Identify which cell holds the provided text, then report its (x, y) central coordinate. 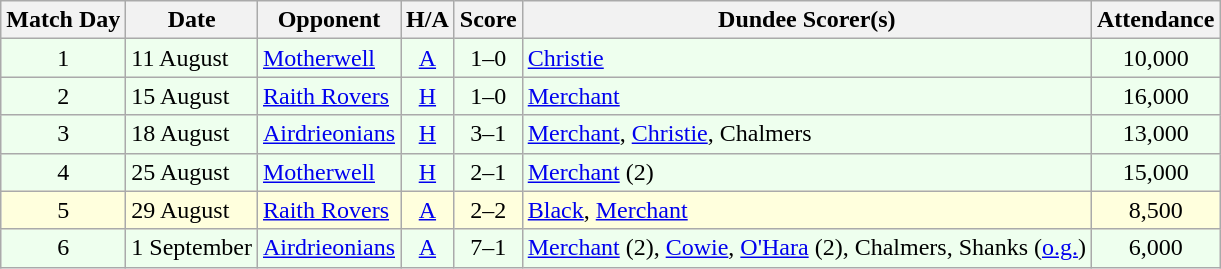
2 (64, 96)
Merchant (2) (806, 172)
16,000 (1155, 96)
2–2 (488, 210)
2–1 (488, 172)
Match Day (64, 20)
5 (64, 210)
25 August (192, 172)
Merchant, Christie, Chalmers (806, 134)
Attendance (1155, 20)
15 August (192, 96)
13,000 (1155, 134)
Black, Merchant (806, 210)
8,500 (1155, 210)
29 August (192, 210)
1 (64, 58)
1 September (192, 248)
3 (64, 134)
3–1 (488, 134)
H/A (428, 20)
7–1 (488, 248)
11 August (192, 58)
Christie (806, 58)
Dundee Scorer(s) (806, 20)
Opponent (328, 20)
18 August (192, 134)
6,000 (1155, 248)
Score (488, 20)
Date (192, 20)
4 (64, 172)
15,000 (1155, 172)
Merchant (806, 96)
Merchant (2), Cowie, O'Hara (2), Chalmers, Shanks (o.g.) (806, 248)
10,000 (1155, 58)
6 (64, 248)
